Detect which cell encompasses the target text, then output its [x, y] center coordinate. 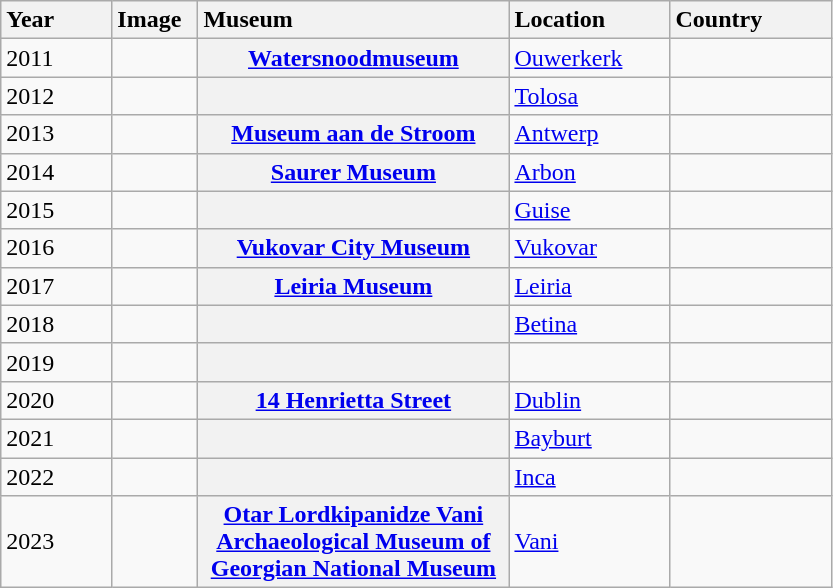
2012 [56, 96]
2020 [56, 400]
2021 [56, 438]
2013 [56, 134]
2015 [56, 210]
2016 [56, 248]
14 Henrietta Street [354, 400]
Bayburt [590, 438]
Leiria [590, 286]
Arbon [590, 172]
Museum aan de Stroom [354, 134]
2022 [56, 477]
Dublin [590, 400]
Betina [590, 324]
2023 [56, 542]
Museum [354, 20]
Guise [590, 210]
Tolosa [590, 96]
Image [155, 20]
Year [56, 20]
Otar Lordkipanidze Vani Archaeological Museum of Georgian National Museum [354, 542]
Leiria Museum [354, 286]
Vukovar [590, 248]
2011 [56, 58]
2019 [56, 362]
Saurer Museum [354, 172]
2017 [56, 286]
2018 [56, 324]
Location [590, 20]
Vani [590, 542]
Watersnoodmuseum [354, 58]
Antwerp [590, 134]
Country [750, 20]
2014 [56, 172]
Inca [590, 477]
Ouwerkerk [590, 58]
Vukovar City Museum [354, 248]
